Output the [X, Y] coordinate of the center of the cell containing the given text.  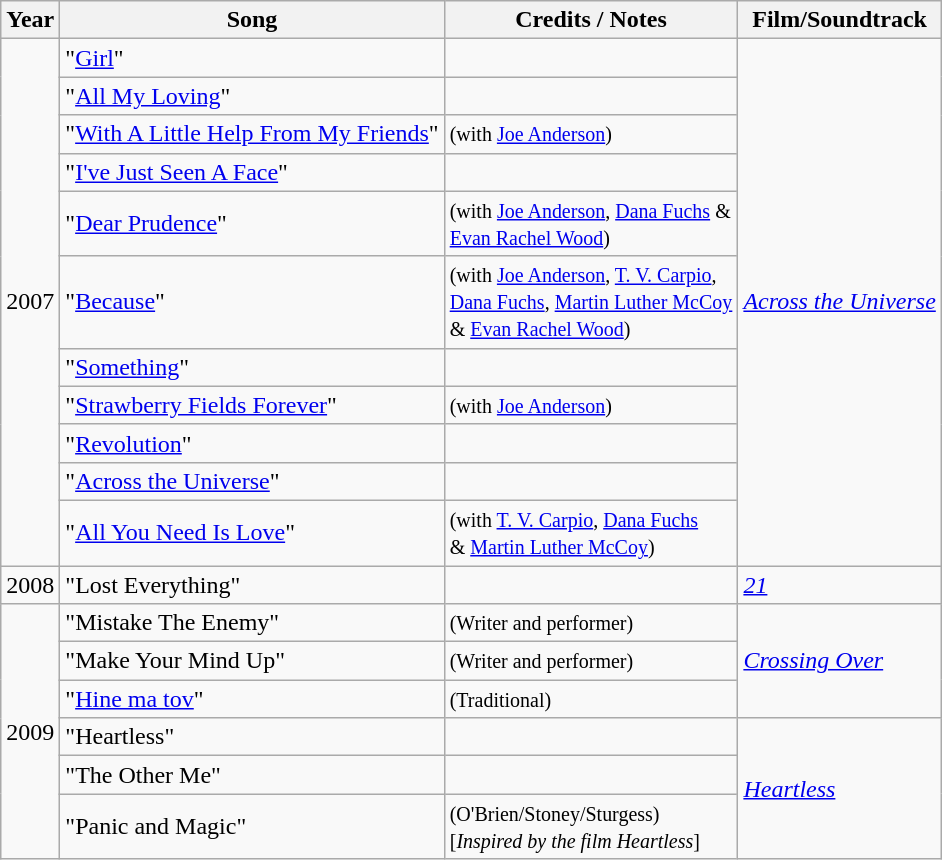
21 [840, 585]
"Heartless" [252, 737]
"All You Need Is Love" [252, 532]
Song [252, 20]
(Traditional) [591, 699]
(with Joe Anderson, Dana Fuchs & Evan Rachel Wood) [591, 224]
Year [30, 20]
Heartless [840, 788]
Film/Soundtrack [840, 20]
2007 [30, 302]
Credits / Notes [591, 20]
(O'Brien/Stoney/Sturgess) [Inspired by the film Heartless] [591, 826]
"Lost Everything" [252, 585]
2008 [30, 585]
"All My Loving" [252, 96]
"With A Little Help From My Friends" [252, 134]
"Dear Prudence" [252, 224]
"I've Just Seen A Face" [252, 172]
Across the Universe [840, 302]
"The Other Me" [252, 775]
"Revolution" [252, 443]
"Strawberry Fields Forever" [252, 405]
"Something" [252, 367]
"Girl" [252, 58]
(with T. V. Carpio, Dana Fuchs & Martin Luther McCoy) [591, 532]
Crossing Over [840, 661]
2009 [30, 732]
"Panic and Magic" [252, 826]
"Because" [252, 302]
"Make Your Mind Up" [252, 661]
(with Joe Anderson, T. V. Carpio, Dana Fuchs, Martin Luther McCoy & Evan Rachel Wood) [591, 302]
"Mistake The Enemy" [252, 623]
"Hine ma tov" [252, 699]
"Across the Universe" [252, 481]
